Provide the (X, Y) coordinate of the cell's center where the given text is located.  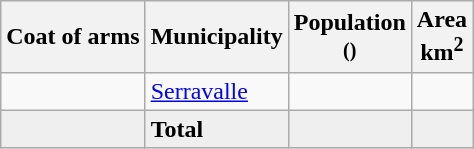
Population() (350, 37)
Serravalle (216, 91)
Total (216, 129)
Municipality (216, 37)
Coat of arms (73, 37)
Area km2 (442, 37)
